Find where the given text appears and provide that cell's center as (X, Y) coordinate. 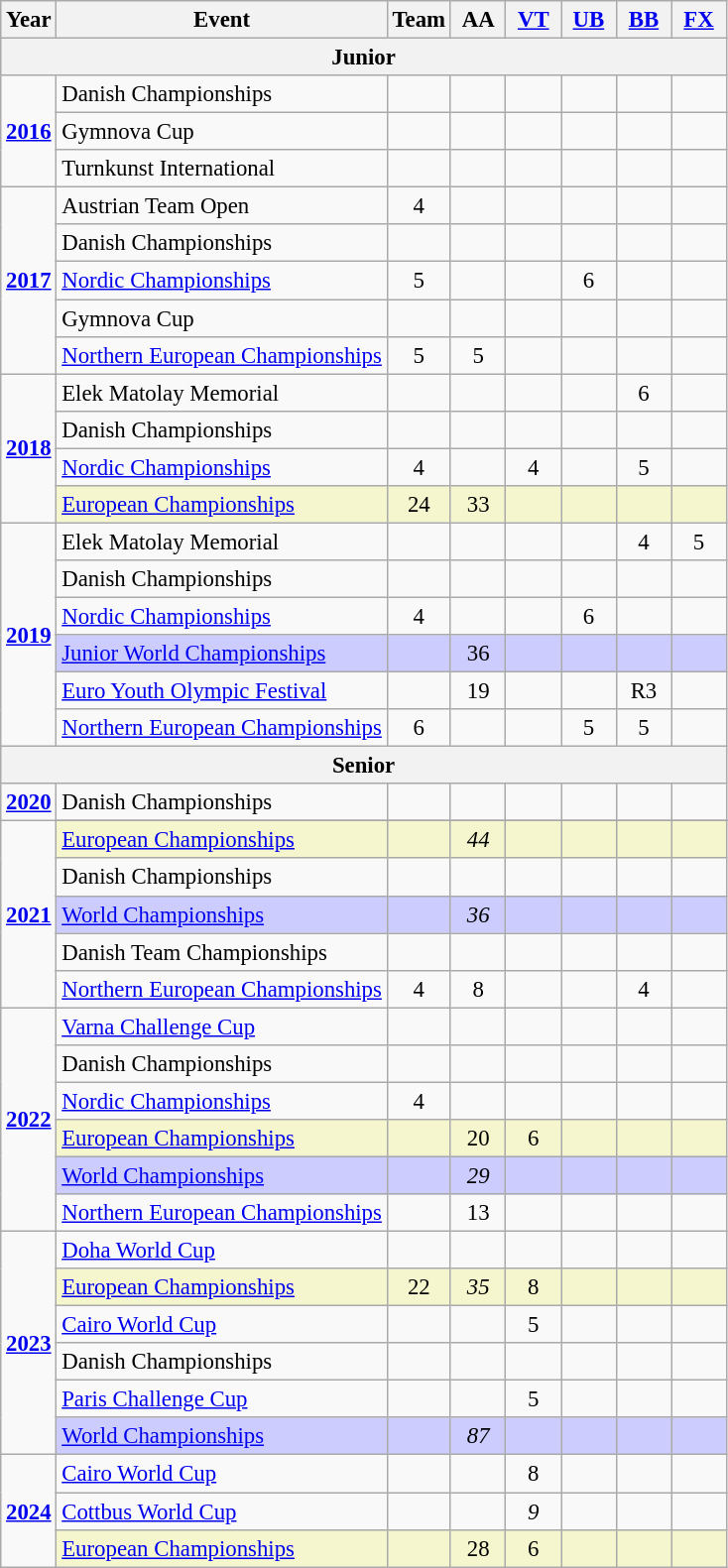
Turnkunst International (222, 169)
Euro Youth Olympic Festival (222, 691)
2021 (29, 914)
Event (222, 20)
2019 (29, 635)
9 (534, 1511)
BB (644, 20)
2024 (29, 1511)
35 (478, 1287)
20 (478, 1139)
Team (419, 20)
Varna Challenge Cup (222, 1026)
AA (478, 20)
Senior (364, 766)
44 (478, 840)
2018 (29, 448)
87 (478, 1437)
Junior World Championships (222, 654)
2023 (29, 1344)
24 (419, 505)
FX (699, 20)
2016 (29, 131)
VT (534, 20)
2022 (29, 1120)
2017 (29, 281)
Doha World Cup (222, 1251)
UB (589, 20)
28 (478, 1548)
Year (29, 20)
Austrian Team Open (222, 206)
29 (478, 1175)
Junior (364, 58)
Paris Challenge Cup (222, 1399)
19 (478, 691)
33 (478, 505)
22 (419, 1287)
Cottbus World Cup (222, 1511)
13 (478, 1213)
R3 (644, 691)
Danish Team Championships (222, 952)
2020 (29, 802)
